Locate the cell with the specified text and output its (x, y) center coordinate. 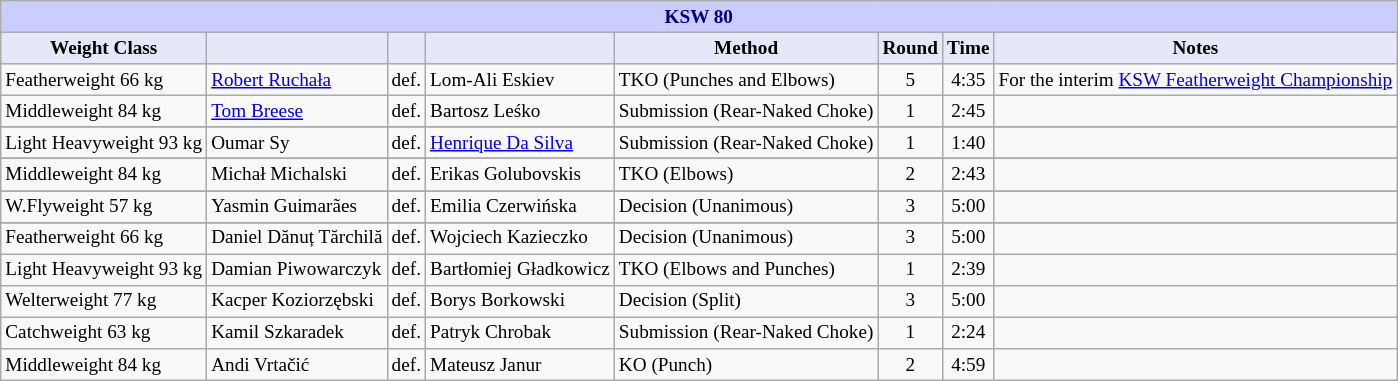
Tom Breese (297, 111)
Damian Piwowarczyk (297, 270)
Method (746, 48)
Notes (1196, 48)
2:45 (968, 111)
KO (Punch) (746, 365)
Lom-Ali Eskiev (520, 80)
Bartosz Leśko (520, 111)
1:40 (968, 143)
Henrique Da Silva (520, 143)
2:39 (968, 270)
Time (968, 48)
Bartłomiej Gładkowicz (520, 270)
TKO (Elbows) (746, 175)
Borys Borkowski (520, 301)
4:35 (968, 80)
Wojciech Kazieczko (520, 238)
Yasmin Guimarães (297, 206)
W.Flyweight 57 kg (104, 206)
Kacper Koziorzębski (297, 301)
Mateusz Janur (520, 365)
4:59 (968, 365)
Welterweight 77 kg (104, 301)
2:43 (968, 175)
Michał Michalski (297, 175)
For the interim KSW Featherweight Championship (1196, 80)
Emilia Czerwińska (520, 206)
2:24 (968, 333)
Catchweight 63 kg (104, 333)
Patryk Chrobak (520, 333)
TKO (Punches and Elbows) (746, 80)
Daniel Dănuț Tărchilă (297, 238)
Andi Vrtačić (297, 365)
TKO (Elbows and Punches) (746, 270)
5 (910, 80)
Decision (Split) (746, 301)
Round (910, 48)
KSW 80 (699, 17)
Erikas Golubovskis (520, 175)
Oumar Sy (297, 143)
Robert Ruchała (297, 80)
Kamil Szkaradek (297, 333)
Weight Class (104, 48)
